Return the (X, Y) coordinate for the center point of the cell that contains the specified text.  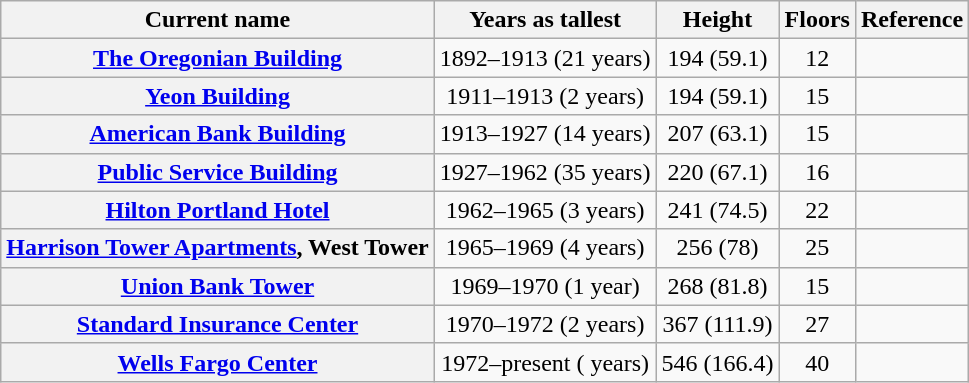
1927–1962 (35 years) (545, 172)
256 (78) (718, 248)
Yeon Building (218, 96)
American Bank Building (218, 134)
16 (817, 172)
241 (74.5) (718, 210)
1911–1913 (2 years) (545, 96)
1972–present ( years) (545, 362)
Height (718, 20)
1969–1970 (1 year) (545, 286)
Union Bank Tower (218, 286)
40 (817, 362)
25 (817, 248)
Floors (817, 20)
27 (817, 324)
The Oregonian Building (218, 58)
546 (166.4) (718, 362)
Reference (912, 20)
12 (817, 58)
367 (111.9) (718, 324)
Harrison Tower Apartments, West Tower (218, 248)
Standard Insurance Center (218, 324)
1962–1965 (3 years) (545, 210)
Public Service Building (218, 172)
22 (817, 210)
1965–1969 (4 years) (545, 248)
1892–1913 (21 years) (545, 58)
268 (81.8) (718, 286)
1970–1972 (2 years) (545, 324)
Years as tallest (545, 20)
1913–1927 (14 years) (545, 134)
Wells Fargo Center (218, 362)
220 (67.1) (718, 172)
Hilton Portland Hotel (218, 210)
Current name (218, 20)
207 (63.1) (718, 134)
